Return the [x, y] coordinate for the center point of the cell that contains the specified text.  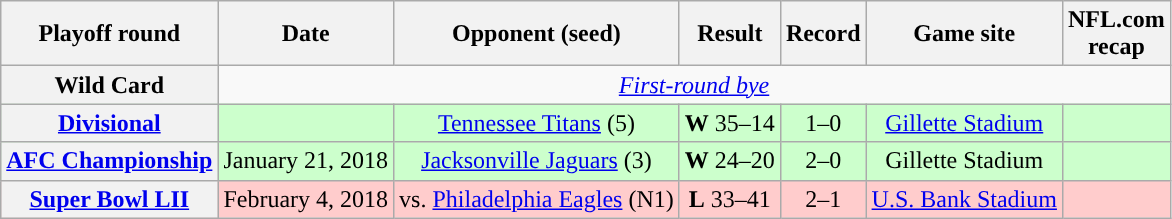
2–0 [823, 161]
February 4, 2018 [306, 199]
Date [306, 34]
NFL.comrecap [1116, 34]
Result [730, 34]
Opponent (seed) [537, 34]
Tennessee Titans (5) [537, 123]
Game site [964, 34]
First-round bye [694, 85]
Playoff round [110, 34]
2–1 [823, 199]
Wild Card [110, 85]
1–0 [823, 123]
Record [823, 34]
U.S. Bank Stadium [964, 199]
W 35–14 [730, 123]
Jacksonville Jaguars (3) [537, 161]
L 33–41 [730, 199]
Super Bowl LII [110, 199]
AFC Championship [110, 161]
W 24–20 [730, 161]
vs. Philadelphia Eagles (N1) [537, 199]
Divisional [110, 123]
January 21, 2018 [306, 161]
